Output the (X, Y) coordinate of the center of the cell containing the given text.  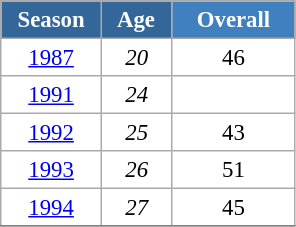
24 (136, 95)
27 (136, 208)
Season (52, 20)
25 (136, 133)
20 (136, 58)
45 (234, 208)
1992 (52, 133)
Age (136, 20)
43 (234, 133)
1993 (52, 170)
1987 (52, 58)
1991 (52, 95)
26 (136, 170)
Overall (234, 20)
46 (234, 58)
51 (234, 170)
1994 (52, 208)
